Pinpoint the cell where the given text exists, returning its (x, y) midpoint coordinate. 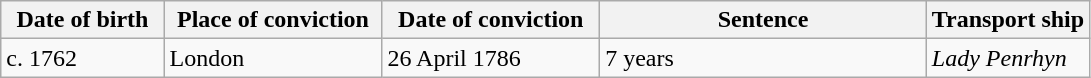
Date of conviction (491, 20)
Date of birth (82, 20)
Lady Penrhyn (1008, 58)
London (273, 58)
26 April 1786 (491, 58)
Sentence (764, 20)
c. 1762 (82, 58)
Place of conviction (273, 20)
7 years (764, 58)
Transport ship (1008, 20)
